Capture the cell that displays the provided text and extract its (X, Y) central coordinate. 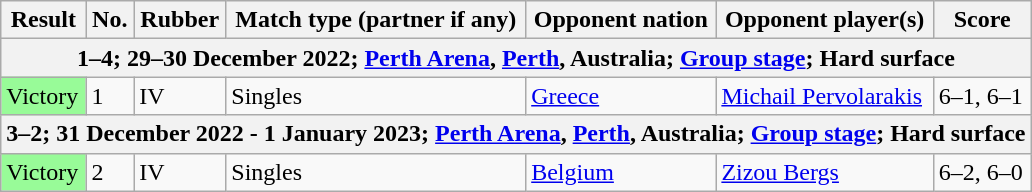
1 (110, 96)
3–2; 31 December 2022 - 1 January 2023; Perth Arena, Perth, Australia; Group stage; Hard surface (516, 134)
Opponent nation (621, 20)
2 (110, 172)
Opponent player(s) (824, 20)
6–2, 6–0 (982, 172)
Belgium (621, 172)
6–1, 6–1 (982, 96)
Rubber (180, 20)
Score (982, 20)
Michail Pervolarakis (824, 96)
Result (44, 20)
Match type (partner if any) (376, 20)
1–4; 29–30 December 2022; Perth Arena, Perth, Australia; Group stage; Hard surface (516, 58)
Greece (621, 96)
Zizou Bergs (824, 172)
No. (110, 20)
